Find where the given text appears and provide that cell's center as (x, y) coordinate. 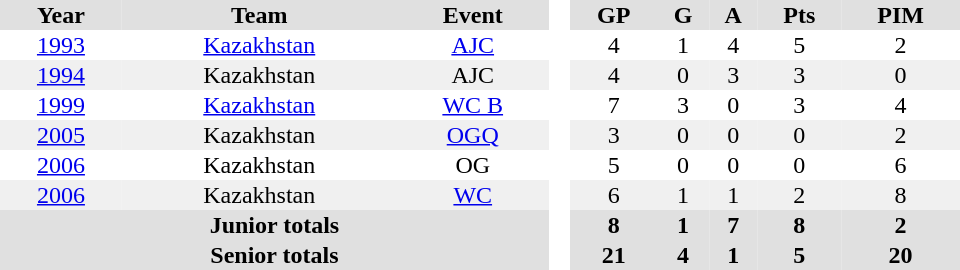
Pts (800, 15)
Team (260, 15)
A (734, 15)
1993 (61, 45)
21 (614, 255)
PIM (900, 15)
1994 (61, 75)
Year (61, 15)
1999 (61, 105)
OG (473, 165)
2005 (61, 135)
WC (473, 195)
20 (900, 255)
Senior totals (274, 255)
GP (614, 15)
OGQ (473, 135)
WC B (473, 105)
Junior totals (274, 225)
Event (473, 15)
G (683, 15)
